Pinpoint the cell where the given text exists, returning its [x, y] midpoint coordinate. 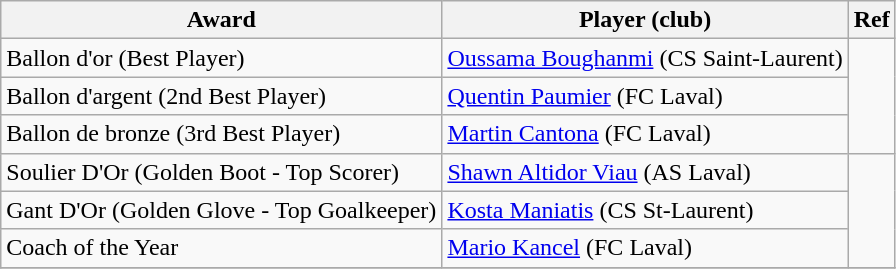
Ballon de bronze (3rd Best Player) [222, 134]
Soulier D'Or (Golden Boot - Top Scorer) [222, 172]
Player (club) [645, 20]
Kosta Maniatis (CS St-Laurent) [645, 210]
Martin Cantona (FC Laval) [645, 134]
Ballon d'or (Best Player) [222, 58]
Mario Kancel (FC Laval) [645, 248]
Shawn Altidor Viau (AS Laval) [645, 172]
Ballon d'argent (2nd Best Player) [222, 96]
Gant D'Or (Golden Glove - Top Goalkeeper) [222, 210]
Award [222, 20]
Quentin Paumier (FC Laval) [645, 96]
Ref [872, 20]
Coach of the Year [222, 248]
Oussama Boughanmi (CS Saint-Laurent) [645, 58]
